Output the (x, y) coordinate of the center of the cell containing the given text.  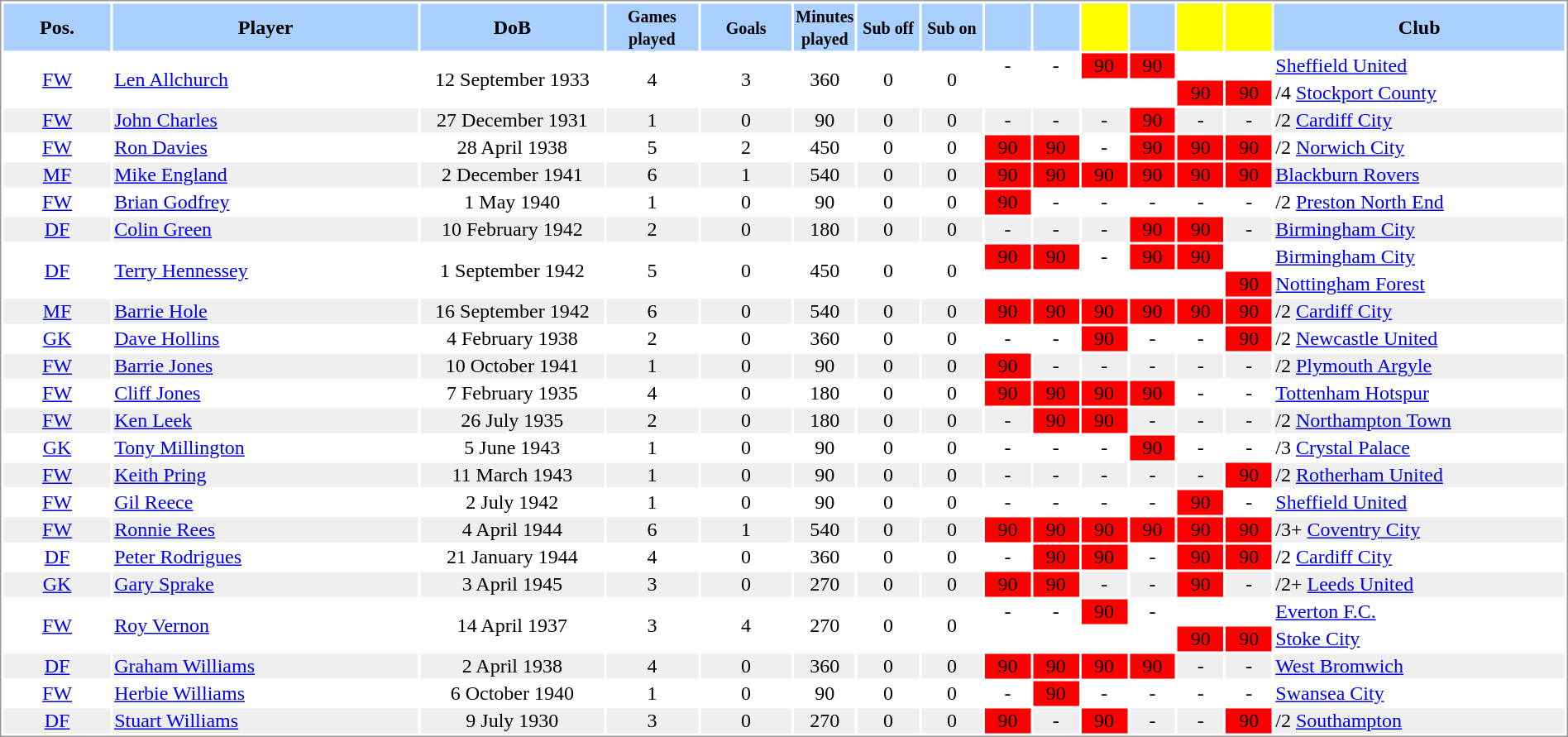
Ken Leek (266, 421)
6 October 1940 (513, 694)
Dave Hollins (266, 338)
Gil Reece (266, 502)
11 March 1943 (513, 476)
/3+ Coventry City (1419, 530)
Everton F.C. (1419, 611)
1 September 1942 (513, 271)
Gary Sprake (266, 585)
Barrie Hole (266, 312)
West Bromwich (1419, 666)
Pos. (56, 26)
14 April 1937 (513, 625)
26 July 1935 (513, 421)
Blackburn Rovers (1419, 175)
1 May 1940 (513, 203)
/2 Newcastle United (1419, 338)
Goals (746, 26)
Sub on (952, 26)
/2 Southampton (1419, 720)
Player (266, 26)
3 April 1945 (513, 585)
Stuart Williams (266, 720)
7 February 1935 (513, 393)
John Charles (266, 120)
10 February 1942 (513, 229)
Sub off (888, 26)
Mike England (266, 175)
Herbie Williams (266, 694)
Stoke City (1419, 639)
Ron Davies (266, 148)
Barrie Jones (266, 366)
2 December 1941 (513, 175)
16 September 1942 (513, 312)
Cliff Jones (266, 393)
Tony Millington (266, 447)
/2+ Leeds United (1419, 585)
Tottenham Hotspur (1419, 393)
/2 Norwich City (1419, 148)
/2 Preston North End (1419, 203)
/2 Northampton Town (1419, 421)
Ronnie Rees (266, 530)
Minutesplayed (825, 26)
Peter Rodrigues (266, 557)
9 July 1930 (513, 720)
Keith Pring (266, 476)
Graham Williams (266, 666)
/4 Stockport County (1419, 93)
4 February 1938 (513, 338)
Gamesplayed (652, 26)
/2 Rotherham United (1419, 476)
10 October 1941 (513, 366)
12 September 1933 (513, 79)
5 June 1943 (513, 447)
21 January 1944 (513, 557)
Swansea City (1419, 694)
4 April 1944 (513, 530)
2 July 1942 (513, 502)
28 April 1938 (513, 148)
Club (1419, 26)
Roy Vernon (266, 625)
Terry Hennessey (266, 271)
Brian Godfrey (266, 203)
27 December 1931 (513, 120)
DoB (513, 26)
2 April 1938 (513, 666)
/2 Plymouth Argyle (1419, 366)
Colin Green (266, 229)
Nottingham Forest (1419, 284)
/3 Crystal Palace (1419, 447)
Len Allchurch (266, 79)
